Identify which cell holds the provided text, then report its (X, Y) central coordinate. 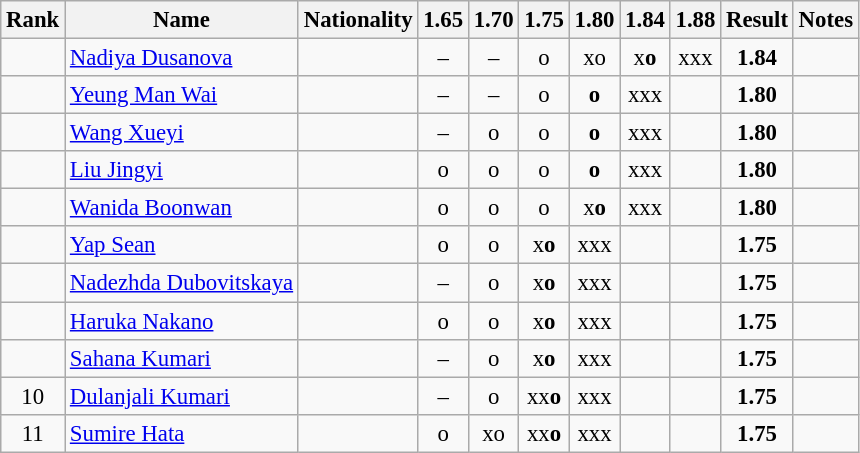
Liu Jingyi (182, 170)
Rank (33, 20)
1.65 (443, 20)
Wanida Boonwan (182, 208)
Sumire Hata (182, 433)
11 (33, 433)
Nadezhda Dubovitskaya (182, 283)
10 (33, 396)
1.70 (493, 20)
Wang Xueyi (182, 133)
Dulanjali Kumari (182, 396)
Nationality (358, 20)
Yeung Man Wai (182, 95)
Name (182, 20)
1.88 (695, 20)
Result (758, 20)
Sahana Kumari (182, 358)
Haruka Nakano (182, 321)
Notes (826, 20)
Yap Sean (182, 245)
Nadiya Dusanova (182, 58)
